Provide the (X, Y) coordinate of the cell's center where the given text is located.  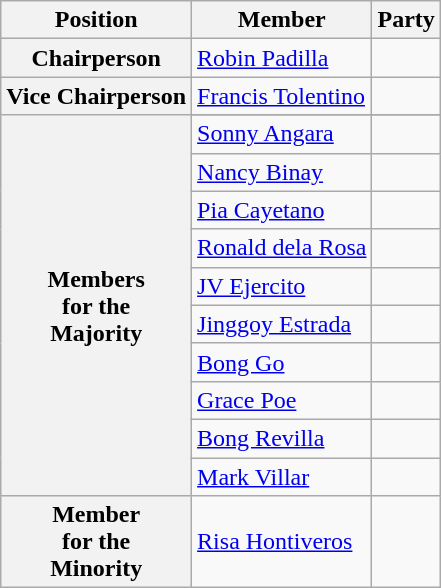
Memberfor theMinority (96, 542)
Grace Poe (282, 400)
Robin Padilla (282, 58)
JV Ejercito (282, 286)
Jinggoy Estrada (282, 324)
Party (406, 20)
Bong Revilla (282, 438)
Risa Hontiveros (282, 542)
Sonny Angara (282, 134)
Bong Go (282, 362)
Mark Villar (282, 477)
Nancy Binay (282, 172)
Francis Tolentino (282, 96)
Member (282, 20)
Position (96, 20)
Chairperson (96, 58)
Vice Chairperson (96, 96)
Membersfor theMajority (96, 306)
Pia Cayetano (282, 210)
Ronald dela Rosa (282, 248)
